For the text-containing cell, return its midpoint in (X, Y) coordinate format. 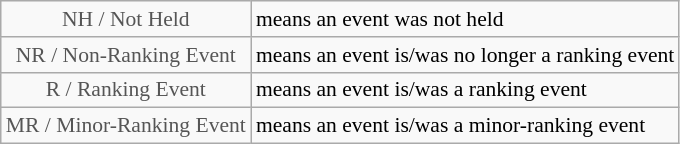
MR / Minor-Ranking Event (126, 126)
R / Ranking Event (126, 90)
NH / Not Held (126, 19)
means an event is/was no longer a ranking event (466, 55)
means an event is/was a minor-ranking event (466, 126)
means an event was not held (466, 19)
NR / Non-Ranking Event (126, 55)
means an event is/was a ranking event (466, 90)
